Output the (x, y) coordinate of the center of the cell containing the given text.  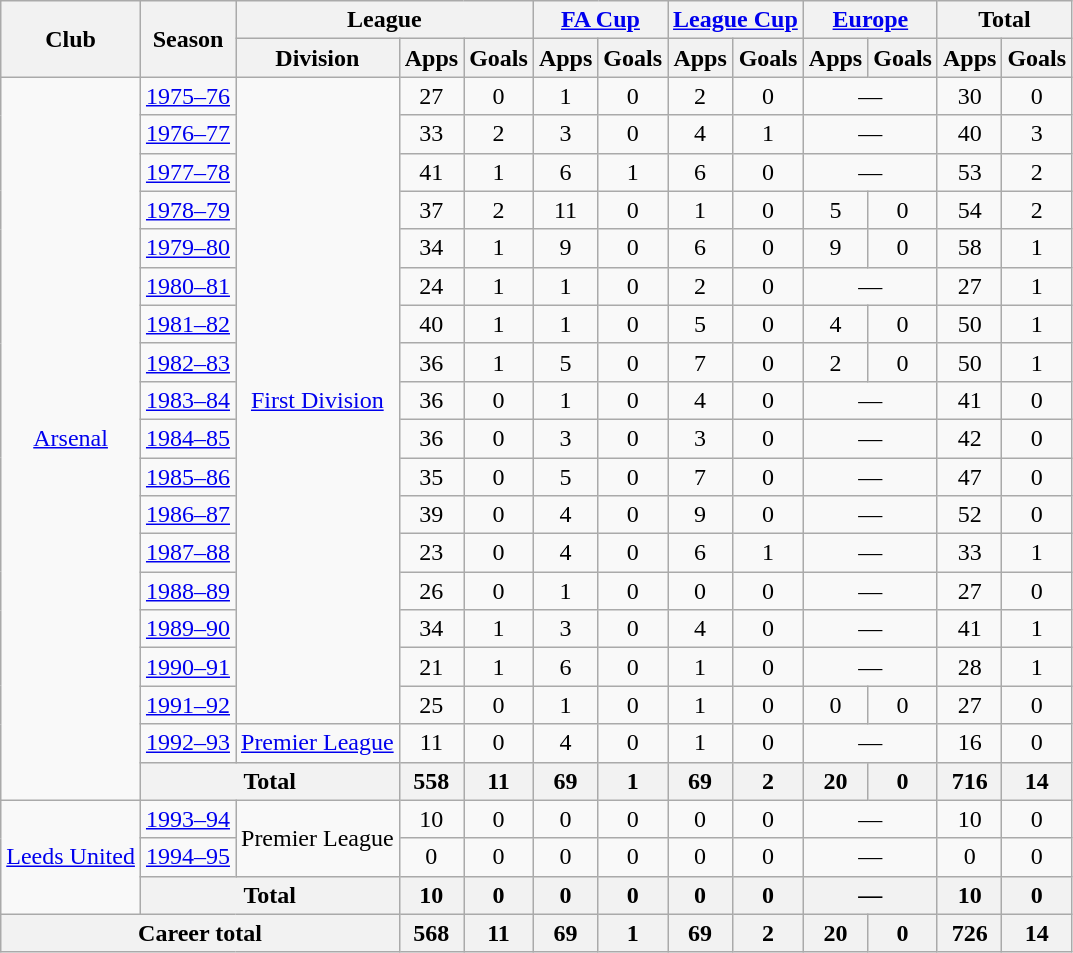
52 (969, 515)
League (385, 20)
Leeds United (71, 857)
1982–83 (188, 362)
1977–78 (188, 172)
League Cup (736, 20)
53 (969, 172)
35 (431, 477)
21 (431, 667)
1980–81 (188, 286)
716 (969, 781)
568 (431, 933)
30 (969, 96)
FA Cup (600, 20)
1978–79 (188, 210)
Club (71, 39)
1983–84 (188, 400)
37 (431, 210)
1988–89 (188, 591)
1975–76 (188, 96)
1993–94 (188, 819)
1976–77 (188, 134)
1991–92 (188, 705)
558 (431, 781)
1987–88 (188, 553)
1985–86 (188, 477)
24 (431, 286)
Career total (200, 933)
42 (969, 438)
First Division (318, 400)
39 (431, 515)
28 (969, 667)
58 (969, 248)
25 (431, 705)
1979–80 (188, 248)
Arsenal (71, 438)
1981–82 (188, 324)
1984–85 (188, 438)
1990–91 (188, 667)
1989–90 (188, 629)
23 (431, 553)
1986–87 (188, 515)
Division (318, 58)
726 (969, 933)
Season (188, 39)
1992–93 (188, 743)
Europe (870, 20)
1994–95 (188, 857)
26 (431, 591)
47 (969, 477)
16 (969, 743)
54 (969, 210)
